Detect which cell encompasses the target text, then output its [X, Y] center coordinate. 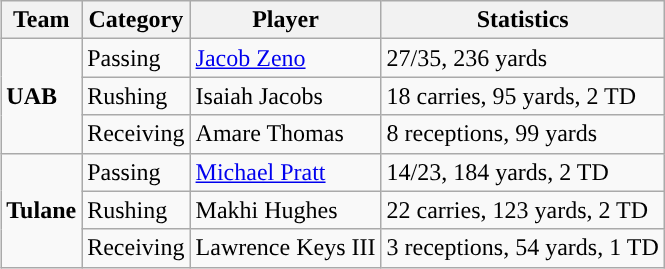
Tulane [42, 210]
Lawrence Keys III [286, 248]
Michael Pratt [286, 172]
18 carries, 95 yards, 2 TD [522, 96]
UAB [42, 96]
Makhi Hughes [286, 210]
Player [286, 20]
22 carries, 123 yards, 2 TD [522, 210]
8 receptions, 99 yards [522, 134]
14/23, 184 yards, 2 TD [522, 172]
Category [136, 20]
Amare Thomas [286, 134]
3 receptions, 54 yards, 1 TD [522, 248]
Jacob Zeno [286, 58]
Team [42, 20]
Isaiah Jacobs [286, 96]
27/35, 236 yards [522, 58]
Statistics [522, 20]
